Locate the cell with the specified text and output its [x, y] center coordinate. 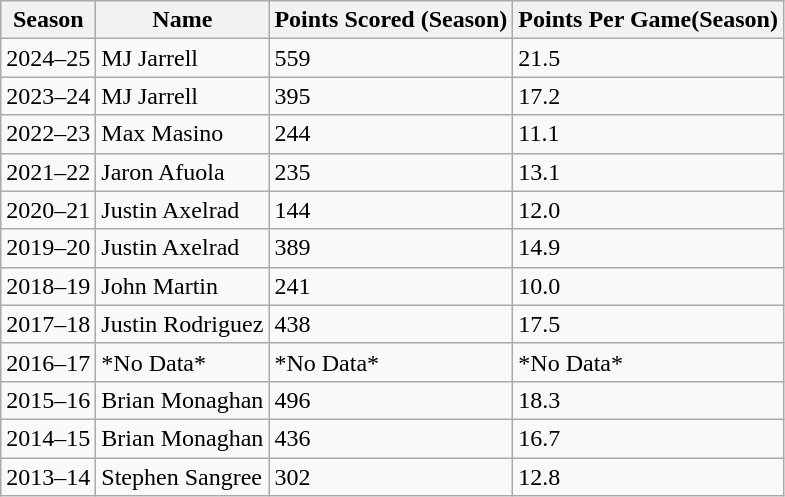
2022–23 [48, 134]
Season [48, 20]
235 [391, 172]
Points Scored (Season) [391, 20]
17.5 [648, 324]
14.9 [648, 248]
2019–20 [48, 248]
10.0 [648, 286]
Name [182, 20]
11.1 [648, 134]
2013–14 [48, 477]
12.8 [648, 477]
2021–22 [48, 172]
2016–17 [48, 362]
559 [391, 58]
17.2 [648, 96]
144 [391, 210]
Points Per Game(Season) [648, 20]
Max Masino [182, 134]
2023–24 [48, 96]
302 [391, 477]
436 [391, 438]
Jaron Afuola [182, 172]
18.3 [648, 400]
2024–25 [48, 58]
12.0 [648, 210]
13.1 [648, 172]
2018–19 [48, 286]
389 [391, 248]
395 [391, 96]
2015–16 [48, 400]
2014–15 [48, 438]
16.7 [648, 438]
496 [391, 400]
John Martin [182, 286]
21.5 [648, 58]
Justin Rodriguez [182, 324]
2020–21 [48, 210]
438 [391, 324]
Stephen Sangree [182, 477]
2017–18 [48, 324]
244 [391, 134]
241 [391, 286]
